Provide the [X, Y] coordinate of the cell's center where the given text is located.  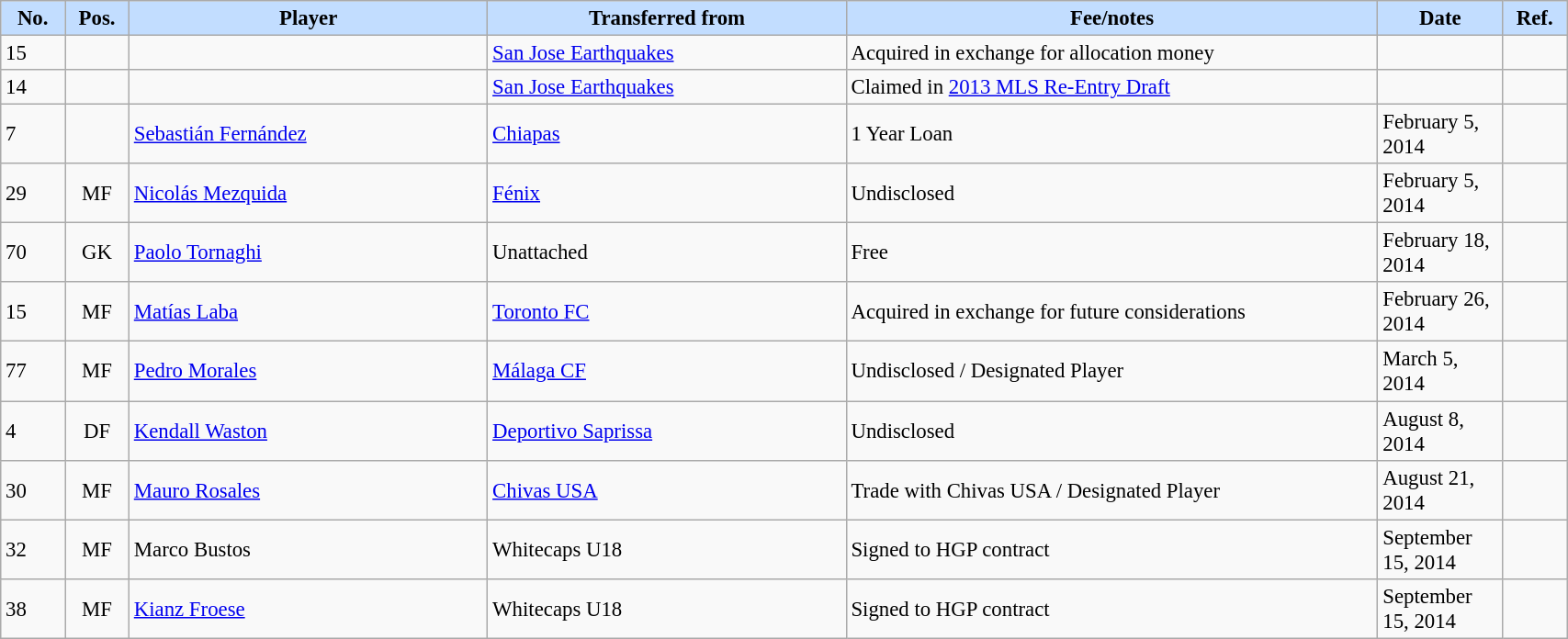
Chiapas [667, 134]
Ref. [1535, 18]
Pedro Morales [308, 371]
70 [33, 253]
Fee/notes [1111, 18]
1 Year Loan [1111, 134]
29 [33, 193]
Málaga CF [667, 371]
30 [33, 490]
Acquired in exchange for future considerations [1111, 312]
August 8, 2014 [1440, 432]
Nicolás Mezquida [308, 193]
Unattached [667, 253]
Sebastián Fernández [308, 134]
Claimed in 2013 MLS Re-Entry Draft [1111, 87]
77 [33, 371]
Mauro Rosales [308, 490]
Matías Laba [308, 312]
Toronto FC [667, 312]
Marco Bustos [308, 549]
Acquired in exchange for allocation money [1111, 53]
Pos. [97, 18]
Player [308, 18]
38 [33, 608]
March 5, 2014 [1440, 371]
February 26, 2014 [1440, 312]
Date [1440, 18]
7 [33, 134]
Kendall Waston [308, 432]
Chivas USA [667, 490]
Deportivo Saprissa [667, 432]
14 [33, 87]
Free [1111, 253]
4 [33, 432]
Trade with Chivas USA / Designated Player [1111, 490]
Kianz Froese [308, 608]
GK [97, 253]
Fénix [667, 193]
32 [33, 549]
August 21, 2014 [1440, 490]
No. [33, 18]
Undisclosed / Designated Player [1111, 371]
Transferred from [667, 18]
Paolo Tornaghi [308, 253]
February 18, 2014 [1440, 253]
DF [97, 432]
